Detect which cell encompasses the target text, then output its (X, Y) center coordinate. 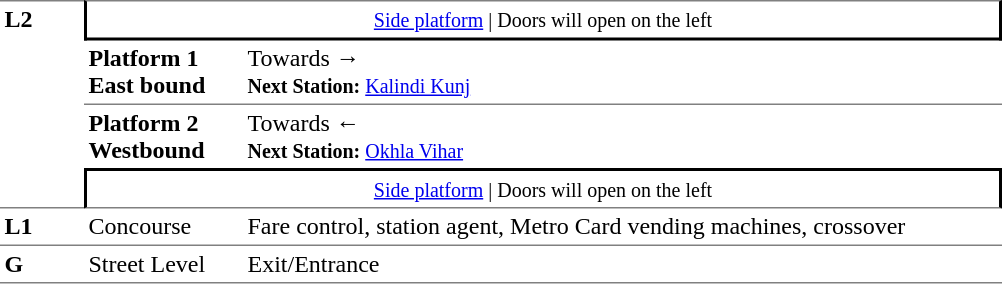
Platform 1East bound (164, 72)
Concourse (164, 226)
Street Level (164, 264)
Towards ← Next Station: Okhla Vihar (622, 136)
Exit/Entrance (622, 264)
G (42, 264)
Platform 2Westbound (164, 136)
L2 (42, 104)
Towards → Next Station: Kalindi Kunj (622, 72)
Fare control, station agent, Metro Card vending machines, crossover (622, 226)
L1 (42, 226)
